Pinpoint the cell where the given text exists, returning its (x, y) midpoint coordinate. 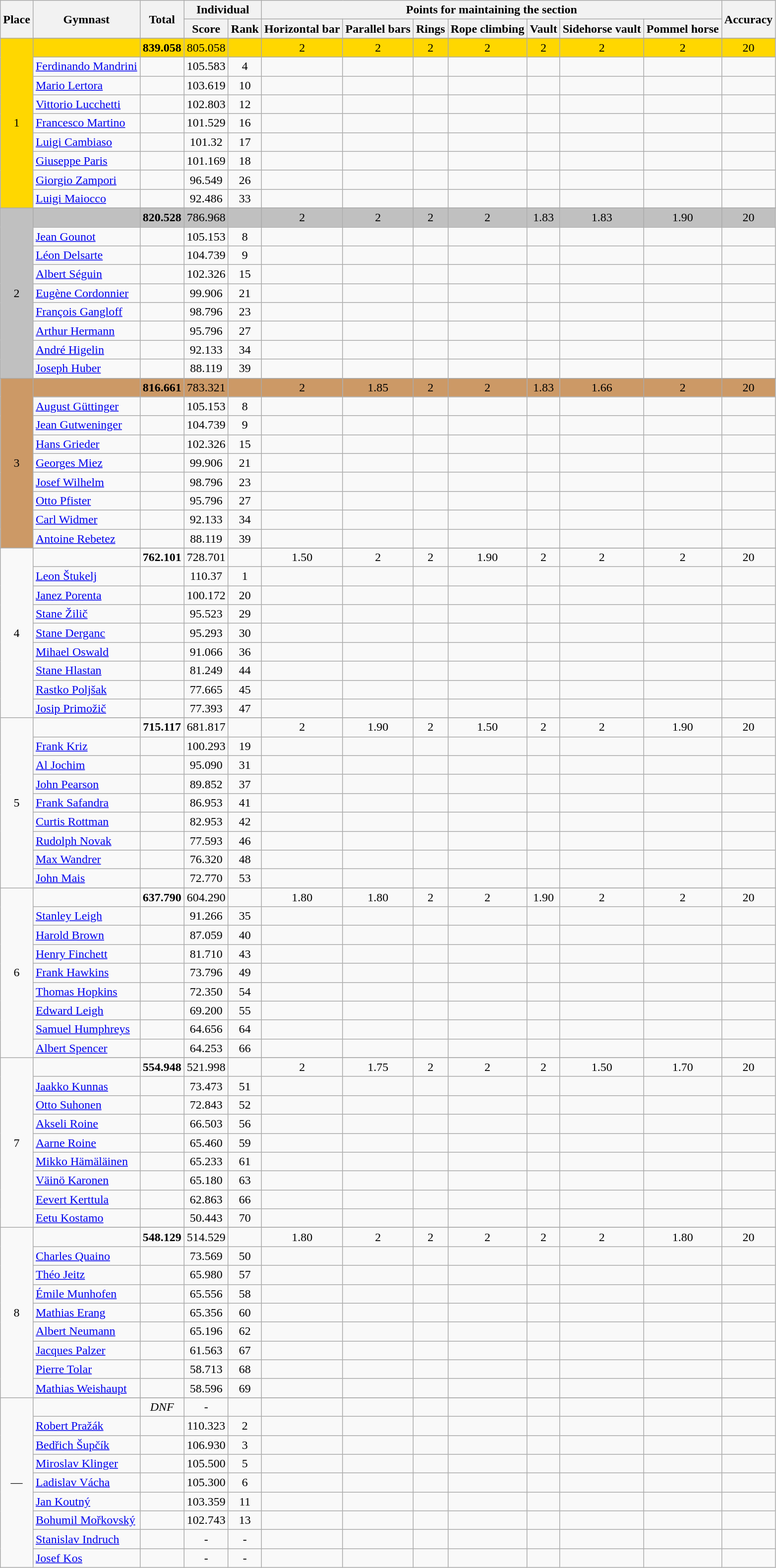
Frank Kriz (86, 746)
Samuel Humphreys (86, 1029)
Stanislav Indruch (86, 1539)
40 (245, 935)
Jan Koutný (86, 1502)
72.843 (206, 1105)
60 (245, 1313)
Vittorio Lucchetti (86, 104)
77.665 (206, 690)
91.266 (206, 916)
805.058 (206, 48)
Mikko Hämäläinen (86, 1162)
44 (245, 671)
101.529 (206, 123)
103.359 (206, 1502)
Parallel bars (378, 29)
1.70 (682, 1067)
Mihael Oswald (86, 652)
Place (17, 19)
19 (245, 746)
Antoine Rebetez (86, 538)
105.300 (206, 1483)
Max Wandrer (86, 860)
101.169 (206, 161)
51 (245, 1086)
77.593 (206, 841)
65.180 (206, 1181)
Edward Leigh (86, 1010)
514.529 (206, 1237)
76.320 (206, 860)
72.350 (206, 992)
Rings (430, 29)
110.37 (206, 576)
65.233 (206, 1162)
Joseph Huber (86, 369)
Léon Delsarte (86, 255)
Albert Neumann (86, 1331)
Bohumil Mořkovský (86, 1520)
63 (245, 1181)
Frank Hawkins (86, 973)
816.661 (162, 387)
26 (245, 180)
Josef Wilhelm (86, 482)
50.443 (206, 1218)
Luigi Maiocco (86, 198)
Leon Štukelj (86, 576)
Accuracy (748, 19)
Rank (245, 29)
Hans Grieder (86, 444)
Théo Jeitz (86, 1275)
Carl Widmer (86, 519)
Aarne Roine (86, 1142)
Eetu Kostamo (86, 1218)
64.253 (206, 1048)
Stane Derganc (86, 633)
65.460 (206, 1142)
77.393 (206, 708)
Al Jochim (86, 765)
102.803 (206, 104)
1.75 (378, 1067)
69 (245, 1388)
Frank Safandra (86, 803)
13 (245, 1520)
Stane Žilič (86, 614)
96.549 (206, 180)
89.852 (206, 784)
65.356 (206, 1313)
30 (245, 633)
783.321 (206, 387)
82.953 (206, 821)
Akseli Roine (86, 1124)
637.790 (162, 897)
102.743 (206, 1520)
61 (245, 1162)
Gymnast (86, 19)
17 (245, 142)
Arthur Hermann (86, 331)
66.503 (206, 1124)
715.117 (162, 727)
10 (245, 85)
Mathias Erang (86, 1313)
762.101 (162, 558)
48 (245, 860)
100.293 (206, 746)
65.980 (206, 1275)
35 (245, 916)
Albert Séguin (86, 274)
— (17, 1482)
95.523 (206, 614)
46 (245, 841)
62.863 (206, 1199)
Henry Finchett (86, 954)
Miroslav Klinger (86, 1464)
Jean Gutweninger (86, 425)
55 (245, 1010)
Väinö Karonen (86, 1181)
Bedřich Šupčík (86, 1445)
Rope climbing (487, 29)
100.172 (206, 595)
68 (245, 1369)
31 (245, 765)
Albert Spencer (86, 1048)
Pommel horse (682, 29)
73.569 (206, 1256)
16 (245, 123)
Mario Lertora (86, 85)
Total (162, 19)
839.058 (162, 48)
DNF (162, 1407)
61.563 (206, 1350)
Sidehorse vault (602, 29)
Harold Brown (86, 935)
42 (245, 821)
Points for maintaining the section (491, 10)
Giorgio Zampori (86, 180)
Individual (223, 10)
1.85 (378, 387)
Rastko Poljšak (86, 690)
49 (245, 973)
Janez Porenta (86, 595)
64 (245, 1029)
Josip Primožič (86, 708)
58.713 (206, 1369)
Jacques Palzer (86, 1350)
57 (245, 1275)
Thomas Hopkins (86, 992)
1.66 (602, 387)
36 (245, 652)
47 (245, 708)
62 (245, 1331)
103.619 (206, 85)
820.528 (162, 217)
65.196 (206, 1331)
67 (245, 1350)
681.817 (206, 727)
95.293 (206, 633)
110.323 (206, 1426)
58 (245, 1294)
Luigi Cambiaso (86, 142)
54 (245, 992)
Pierre Tolar (86, 1369)
56 (245, 1124)
81.249 (206, 671)
41 (245, 803)
12 (245, 104)
André Higelin (86, 350)
70 (245, 1218)
Curtis Rottman (86, 821)
Stanley Leigh (86, 916)
64.656 (206, 1029)
Charles Quaino (86, 1256)
73.473 (206, 1086)
Eugène Cordonnier (86, 293)
August Güttinger (86, 406)
Eevert Kerttula (86, 1199)
Otto Suhonen (86, 1105)
73.796 (206, 973)
Mathias Weishaupt (86, 1388)
91.066 (206, 652)
François Gangloff (86, 312)
604.290 (206, 897)
Giuseppe Paris (86, 161)
Stane Hlastan (86, 671)
50 (245, 1256)
554.948 (162, 1067)
37 (245, 784)
58.596 (206, 1388)
Horizontal bar (302, 29)
81.710 (206, 954)
Otto Pfister (86, 501)
Georges Miez (86, 463)
69.200 (206, 1010)
29 (245, 614)
105.500 (206, 1464)
Émile Munhofen (86, 1294)
Robert Pražák (86, 1426)
105.583 (206, 66)
Jaakko Kunnas (86, 1086)
106.930 (206, 1445)
Jean Gounot (86, 237)
33 (245, 198)
11 (245, 1502)
John Mais (86, 878)
52 (245, 1105)
548.129 (162, 1237)
59 (245, 1142)
53 (245, 878)
Josef Kos (86, 1558)
786.968 (206, 217)
86.953 (206, 803)
Francesco Martino (86, 123)
Ferdinando Mandrini (86, 66)
18 (245, 161)
92.486 (206, 198)
Ladislav Vácha (86, 1483)
7 (17, 1143)
72.770 (206, 878)
Rudolph Novak (86, 841)
43 (245, 954)
521.998 (206, 1067)
Score (206, 29)
101.32 (206, 142)
65.556 (206, 1294)
45 (245, 690)
728.701 (206, 558)
Vault (543, 29)
95.090 (206, 765)
87.059 (206, 935)
John Pearson (86, 784)
